Extract the [X, Y] coordinate from the center of the cell holding the provided text.  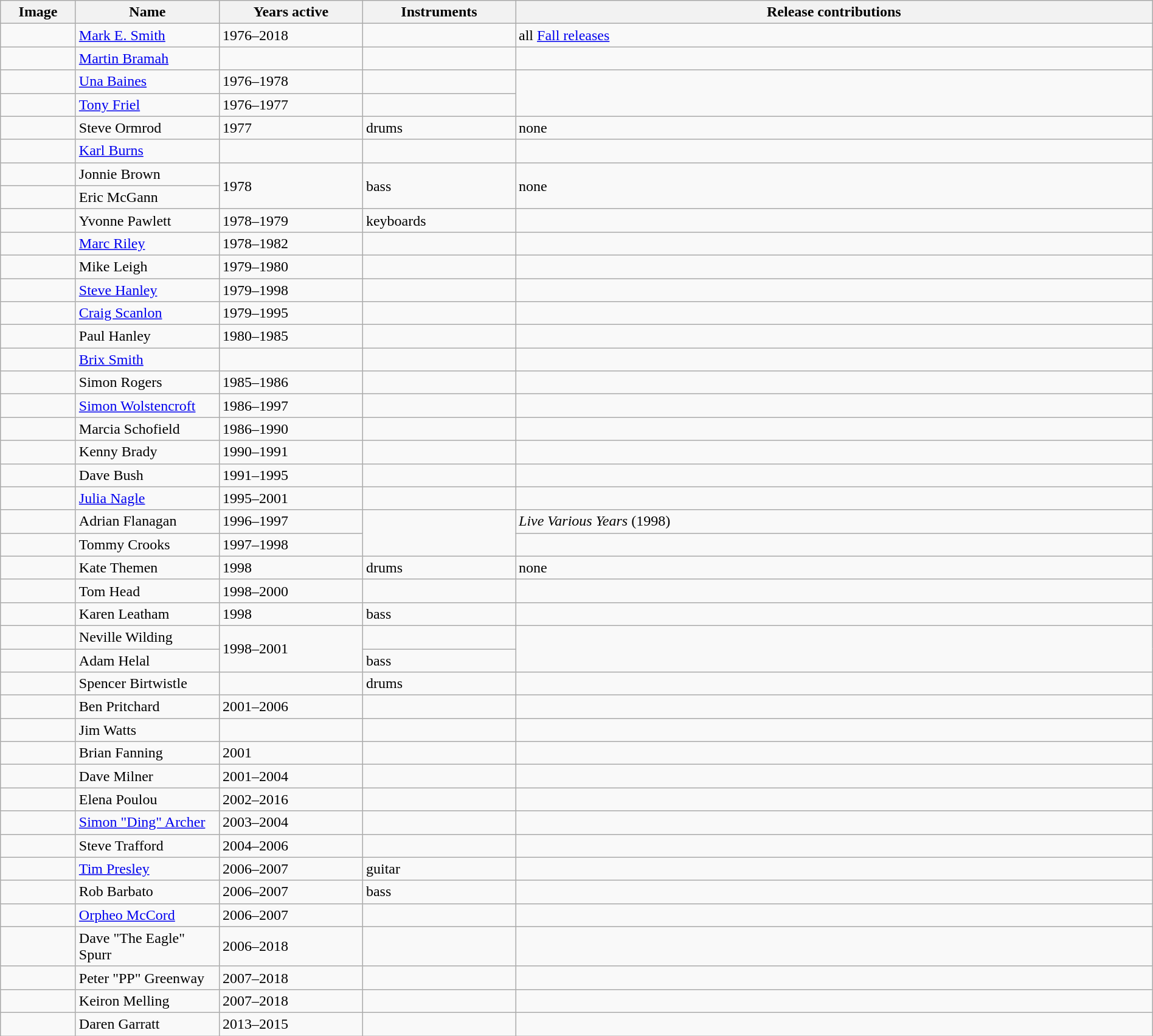
Keiron Melling [147, 1001]
keyboards [439, 220]
guitar [439, 869]
Karen Leatham [147, 614]
Name [147, 12]
Jim Watts [147, 730]
1986–1990 [291, 429]
Martin Bramah [147, 58]
Dave "The Eagle" Spurr [147, 947]
Ben Pritchard [147, 707]
Tommy Crooks [147, 544]
Marcia Schofield [147, 429]
1976–1977 [291, 105]
Craig Scanlon [147, 313]
Tom Head [147, 591]
1985–1986 [291, 383]
Instruments [439, 12]
Jonnie Brown [147, 174]
1976–1978 [291, 82]
Spencer Birtwistle [147, 684]
Simon "Ding" Archer [147, 822]
Paul Hanley [147, 336]
Neville Wilding [147, 637]
Elena Poulou [147, 799]
2001 [291, 753]
2006–2018 [291, 947]
Mike Leigh [147, 266]
Marc Riley [147, 243]
Dave Bush [147, 475]
2001–2004 [291, 776]
1979–1998 [291, 290]
1995–2001 [291, 498]
1978 [291, 186]
Release contributions [834, 12]
Image [38, 12]
Peter "PP" Greenway [147, 978]
2003–2004 [291, 822]
1977 [291, 128]
1990–1991 [291, 452]
Simon Wolstencroft [147, 406]
Julia Nagle [147, 498]
Una Baines [147, 82]
1998–2001 [291, 648]
1998–2000 [291, 591]
all Fall releases [834, 35]
2004–2006 [291, 846]
Kenny Brady [147, 452]
Brian Fanning [147, 753]
1996–1997 [291, 521]
Tony Friel [147, 105]
Years active [291, 12]
1980–1985 [291, 336]
Steve Trafford [147, 846]
Orpheo McCord [147, 915]
Yvonne Pawlett [147, 220]
1991–1995 [291, 475]
Steve Ormrod [147, 128]
2001–2006 [291, 707]
Rob Barbato [147, 892]
1979–1995 [291, 313]
Adam Helal [147, 660]
Karl Burns [147, 151]
Daren Garratt [147, 1024]
Steve Hanley [147, 290]
1978–1982 [291, 243]
1978–1979 [291, 220]
Brix Smith [147, 360]
2013–2015 [291, 1024]
Adrian Flanagan [147, 521]
1997–1998 [291, 544]
Tim Presley [147, 869]
Dave Milner [147, 776]
Mark E. Smith [147, 35]
Simon Rogers [147, 383]
Kate Themen [147, 568]
1979–1980 [291, 266]
Live Various Years (1998) [834, 521]
1976–2018 [291, 35]
1986–1997 [291, 406]
Eric McGann [147, 197]
2002–2016 [291, 799]
